Output the [X, Y] coordinate of the center of the cell containing the given text.  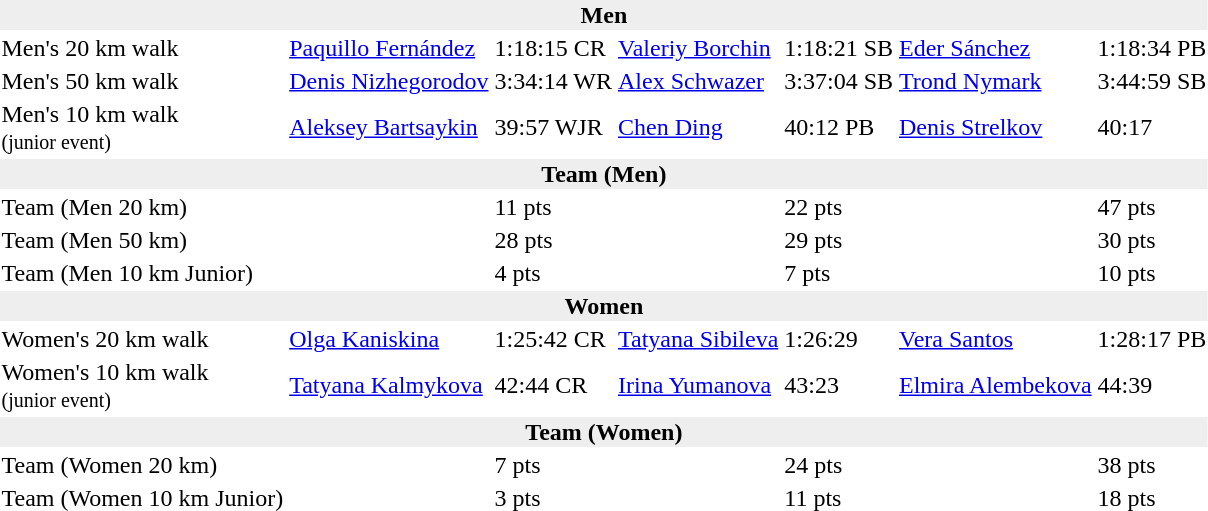
1:26:29 [839, 339]
22 pts [839, 207]
1:18:21 SB [839, 48]
Tatyana Kalmykova [389, 386]
3:37:04 SB [839, 81]
Women [604, 306]
Team (Men 20 km) [142, 207]
Paquillo Fernández [389, 48]
Team (Men) [604, 174]
Chen Ding [698, 128]
39:57 WJR [554, 128]
Women's 20 km walk [142, 339]
Aleksey Bartsaykin [389, 128]
Tatyana Sibileva [698, 339]
1:18:34 PB [1152, 48]
1:25:42 CR [554, 339]
3:44:59 SB [1152, 81]
Alex Schwazer [698, 81]
43:23 [839, 386]
47 pts [1152, 207]
10 pts [1152, 273]
Team (Women) [604, 432]
Men [604, 15]
Team (Men 10 km Junior) [142, 273]
Men's 20 km walk [142, 48]
44:39 [1152, 386]
4 pts [554, 273]
Eder Sánchez [995, 48]
1:18:15 CR [554, 48]
1:28:17 PB [1152, 339]
Elmira Alembekova [995, 386]
29 pts [839, 240]
Men's 50 km walk [142, 81]
42:44 CR [554, 386]
11 pts [554, 207]
Denis Nizhegorodov [389, 81]
Irina Yumanova [698, 386]
Vera Santos [995, 339]
Denis Strelkov [995, 128]
40:17 [1152, 128]
Valeriy Borchin [698, 48]
Olga Kaniskina [389, 339]
Team (Women 20 km) [142, 465]
28 pts [554, 240]
24 pts [839, 465]
38 pts [1152, 465]
3:34:14 WR [554, 81]
Women's 10 km walk(junior event) [142, 386]
Team (Men 50 km) [142, 240]
Men's 10 km walk(junior event) [142, 128]
30 pts [1152, 240]
40:12 PB [839, 128]
Trond Nymark [995, 81]
